Return the [X, Y] coordinate for the center point of the cell that contains the specified text.  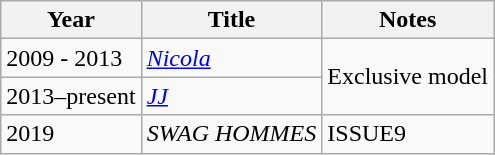
2013–present [71, 96]
ISSUE9 [408, 134]
Nicola [232, 58]
Exclusive model [408, 77]
2019 [71, 134]
Year [71, 20]
2009 - 2013 [71, 58]
Title [232, 20]
SWAG HOMMES [232, 134]
JJ [232, 96]
Notes [408, 20]
